Locate the cell with the specified text and output its [x, y] center coordinate. 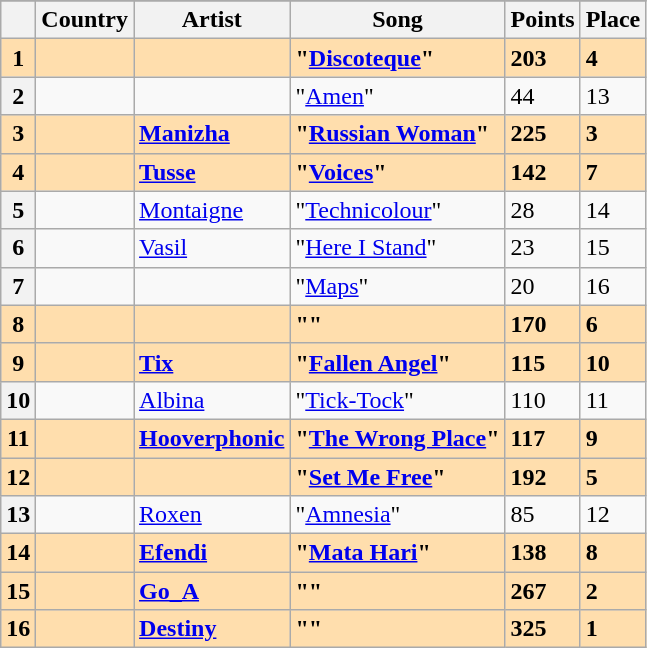
267 [542, 591]
Vasil [212, 248]
Artist [212, 20]
"Technicolour" [398, 210]
Place [613, 20]
Go_A [212, 591]
20 [542, 286]
44 [542, 96]
28 [542, 210]
"Discoteque" [398, 58]
Roxen [212, 515]
"Amnesia" [398, 515]
Albina [212, 400]
Points [542, 20]
"Tick-Tock" [398, 400]
"Amen" [398, 96]
170 [542, 324]
"Maps" [398, 286]
225 [542, 134]
Song [398, 20]
"The Wrong Place" [398, 438]
85 [542, 515]
Hooverphonic [212, 438]
142 [542, 172]
110 [542, 400]
115 [542, 362]
Tusse [212, 172]
Montaigne [212, 210]
203 [542, 58]
325 [542, 629]
"Set Me Free" [398, 477]
Tix [212, 362]
"Fallen Angel" [398, 362]
"Here I Stand" [398, 248]
"Russian Woman" [398, 134]
138 [542, 553]
Country [85, 20]
Manizha [212, 134]
Efendi [212, 553]
23 [542, 248]
Destiny [212, 629]
117 [542, 438]
"Mata Hari" [398, 553]
"Voices" [398, 172]
192 [542, 477]
